From the cell containing the given text, extract its center point as [X, Y] coordinate. 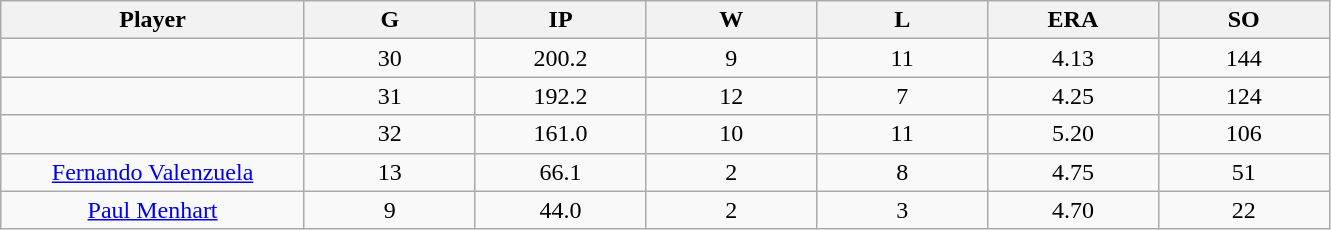
12 [732, 96]
4.25 [1074, 96]
3 [902, 210]
51 [1244, 172]
31 [390, 96]
L [902, 20]
IP [560, 20]
W [732, 20]
Fernando Valenzuela [153, 172]
30 [390, 58]
161.0 [560, 134]
Paul Menhart [153, 210]
5.20 [1074, 134]
ERA [1074, 20]
SO [1244, 20]
22 [1244, 210]
G [390, 20]
200.2 [560, 58]
124 [1244, 96]
10 [732, 134]
7 [902, 96]
4.75 [1074, 172]
106 [1244, 134]
44.0 [560, 210]
4.70 [1074, 210]
13 [390, 172]
8 [902, 172]
192.2 [560, 96]
144 [1244, 58]
Player [153, 20]
32 [390, 134]
66.1 [560, 172]
4.13 [1074, 58]
